Pinpoint the cell where the given text exists, returning its [X, Y] midpoint coordinate. 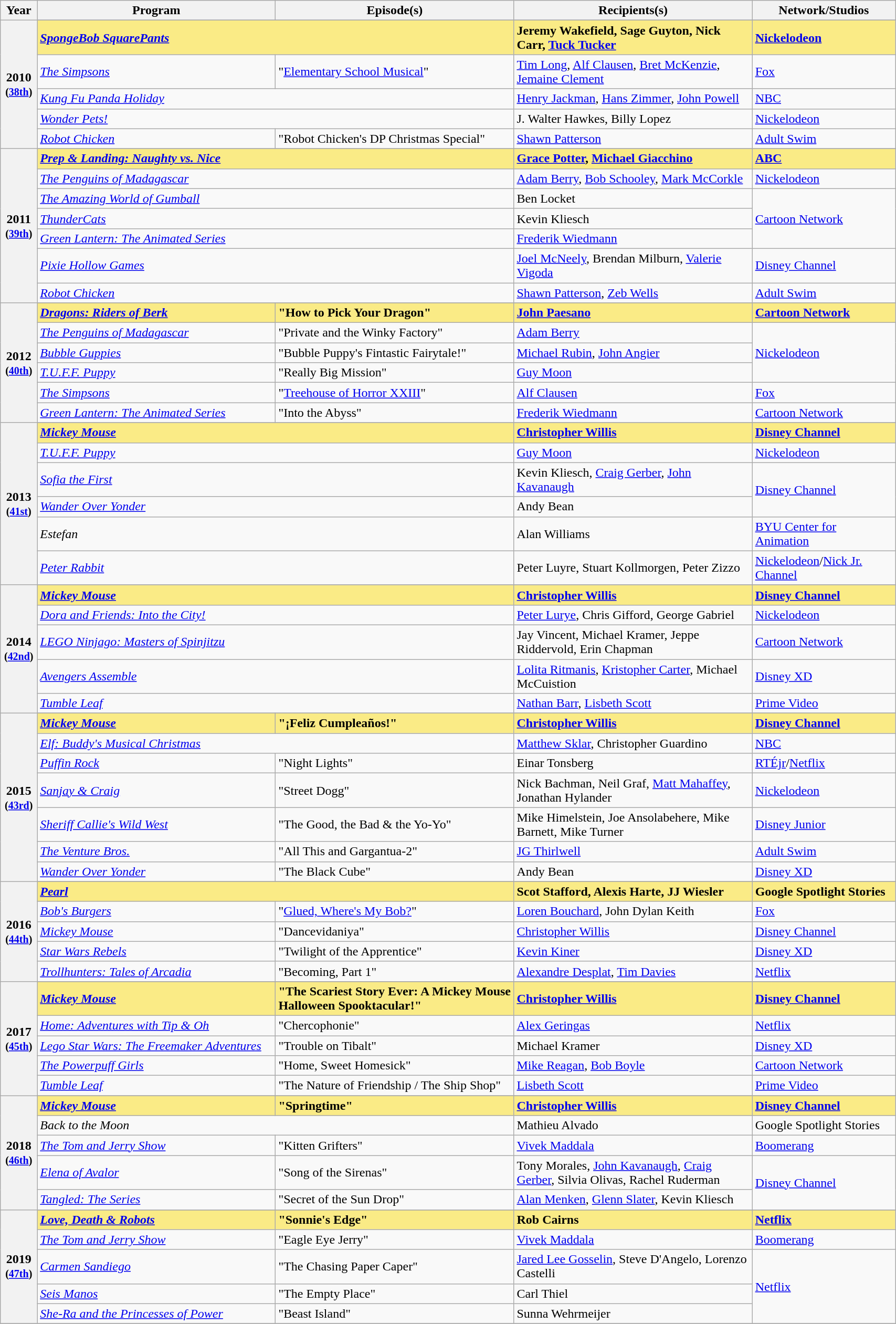
Carl Thiel [633, 1294]
2016 (44th) [19, 931]
"All This and Gargantua-2" [395, 852]
Shawn Patterson [633, 139]
SpongeBob SquarePants [276, 38]
Kung Fu Panda Holiday [276, 99]
Network/Studios [824, 10]
"Secret of the Sun Drop" [395, 1200]
"The Empty Place" [395, 1294]
Elena of Avalor [156, 1173]
Bob's Burgers [156, 911]
Recipients(s) [633, 10]
Home: Adventures with Tip & Oh [156, 1025]
Dora and Friends: Into the City! [276, 615]
Lisbeth Scott [633, 1086]
Mike Himelstein, Joe Ansolabehere, Mike Barnett, Mike Turner [633, 824]
Disney Junior [824, 824]
Lego Star Wars: The Freemaker Adventures [156, 1045]
The Amazing World of Gumball [276, 198]
Michael Rubin, John Angier [633, 353]
Kevin Kliesch, Craig Gerber, John Kavanaugh [633, 480]
2011 (39th) [19, 226]
2014 (42nd) [19, 649]
Matthew Sklar, Christopher Guardino [633, 743]
Nathan Barr, Lisbeth Scott [633, 703]
LEGO Ninjago: Masters of Spinjitzu [276, 642]
Year [19, 10]
The Powerpuff Girls [156, 1066]
"Trouble on Tibalt" [395, 1045]
Nickelodeon/Nick Jr. Channel [824, 568]
Alan Menken, Glenn Slater, Kevin Kliesch [633, 1200]
"Springtime" [395, 1106]
"¡Feliz Cumpleaños!" [395, 723]
Adam Berry [633, 333]
Michael Kramer [633, 1045]
Elf: Buddy's Musical Christmas [276, 743]
Kevin Kliesch [633, 218]
"The Black Cube" [395, 871]
"Dancevidaniya" [395, 931]
Kevin Kiner [633, 951]
ABC [824, 159]
The Venture Bros. [156, 852]
Nick Bachman, Neil Graf, Matt Mahaffey, Jonathan Hylander [633, 791]
Ben Locket [633, 198]
2010 (38th) [19, 85]
Peter Lurye, Chris Gifford, George Gabriel [633, 615]
JG Thirlwell [633, 852]
Lolita Ritmanis, Kristopher Carter, Michael McCuistion [633, 676]
Alexandre Desplat, Tim Davies [633, 971]
Shawn Patterson, Zeb Wells [633, 292]
Pearl [276, 891]
"Robot Chicken's DP Christmas Special" [395, 139]
"Private and the Winky Factory" [395, 333]
ThunderCats [276, 218]
"Bubble Puppy's Fintastic Fairytale!" [395, 353]
Tangled: The Series [156, 1200]
Jeremy Wakefield, Sage Guyton, Nick Carr, Tuck Tucker [633, 38]
Love, Death & Robots [156, 1220]
"Night Lights" [395, 763]
Pixie Hollow Games [276, 266]
Seis Manos [156, 1294]
"Elementary School Musical" [395, 71]
"The Chasing Paper Caper" [395, 1266]
"The Scariest Story Ever: A Mickey Mouse Halloween Spooktacular!" [395, 999]
"Song of the Sirenas" [395, 1173]
Alex Geringas [633, 1025]
Program [156, 10]
2013 (41st) [19, 504]
Dragons: Riders of Berk [156, 313]
Bubble Guppies [156, 353]
John Paesano [633, 313]
Sheriff Callie's Wild West [156, 824]
2019 (47th) [19, 1266]
Tony Morales, John Kavanaugh, Craig Gerber, Silvia Olivas, Rachel Ruderman [633, 1173]
Sofia the First [276, 480]
Prep & Landing: Naughty vs. Nice [276, 159]
BYU Center for Animation [824, 533]
Puffin Rock [156, 763]
"Really Big Mission" [395, 373]
Sanjay & Craig [156, 791]
"Street Dogg" [395, 791]
2015 (43rd) [19, 797]
Scot Stafford, Alexis Harte, JJ Wiesler [633, 891]
Trollhunters: Tales of Arcadia [156, 971]
"Sonnie's Edge" [395, 1220]
2012 (40th) [19, 363]
Episode(s) [395, 10]
"How to Pick Your Dragon" [395, 313]
Carmen Sandiego [156, 1266]
"Twilight of the Apprentice" [395, 951]
"The Nature of Friendship / The Ship Shop" [395, 1086]
Grace Potter, Michael Giacchino [633, 159]
"Glued, Where's My Bob?" [395, 911]
Estefan [276, 533]
Avengers Assemble [276, 676]
Peter Luyre, Stuart Kollmorgen, Peter Zizzo [633, 568]
Alf Clausen [633, 393]
J. Walter Hawkes, Billy Lopez [633, 119]
"Home, Sweet Homesick" [395, 1066]
"Beast Island" [395, 1314]
RTÉjr/Netflix [824, 763]
Alan Williams [633, 533]
Joel McNeely, Brendan Milburn, Valerie Vigoda [633, 266]
"Chercophonie" [395, 1025]
"Kitten Grifters" [395, 1146]
Rob Cairns [633, 1220]
Einar Tonsberg [633, 763]
2018 (46th) [19, 1153]
"Into the Abyss" [395, 413]
"The Good, the Bad & the Yo-Yo" [395, 824]
Adam Berry, Bob Schooley, Mark McCorkle [633, 178]
2017 (45th) [19, 1038]
She-Ra and the Princesses of Power [156, 1314]
Mathieu Alvado [633, 1126]
Tim Long, Alf Clausen, Bret McKenzie, Jemaine Clement [633, 71]
Jared Lee Gosselin, Steve D'Angelo, Lorenzo Castelli [633, 1266]
Peter Rabbit [276, 568]
Mike Reagan, Bob Boyle [633, 1066]
Star Wars Rebels [156, 951]
Back to the Moon [276, 1126]
Loren Bouchard, John Dylan Keith [633, 911]
Jay Vincent, Michael Kramer, Jeppe Riddervold, Erin Chapman [633, 642]
"Eagle Eye Jerry" [395, 1239]
Wonder Pets! [276, 119]
"Becoming, Part 1" [395, 971]
Sunna Wehrmeijer [633, 1314]
Henry Jackman, Hans Zimmer, John Powell [633, 99]
"Treehouse of Horror XXIII" [395, 393]
